Capture the cell that displays the provided text and extract its [X, Y] central coordinate. 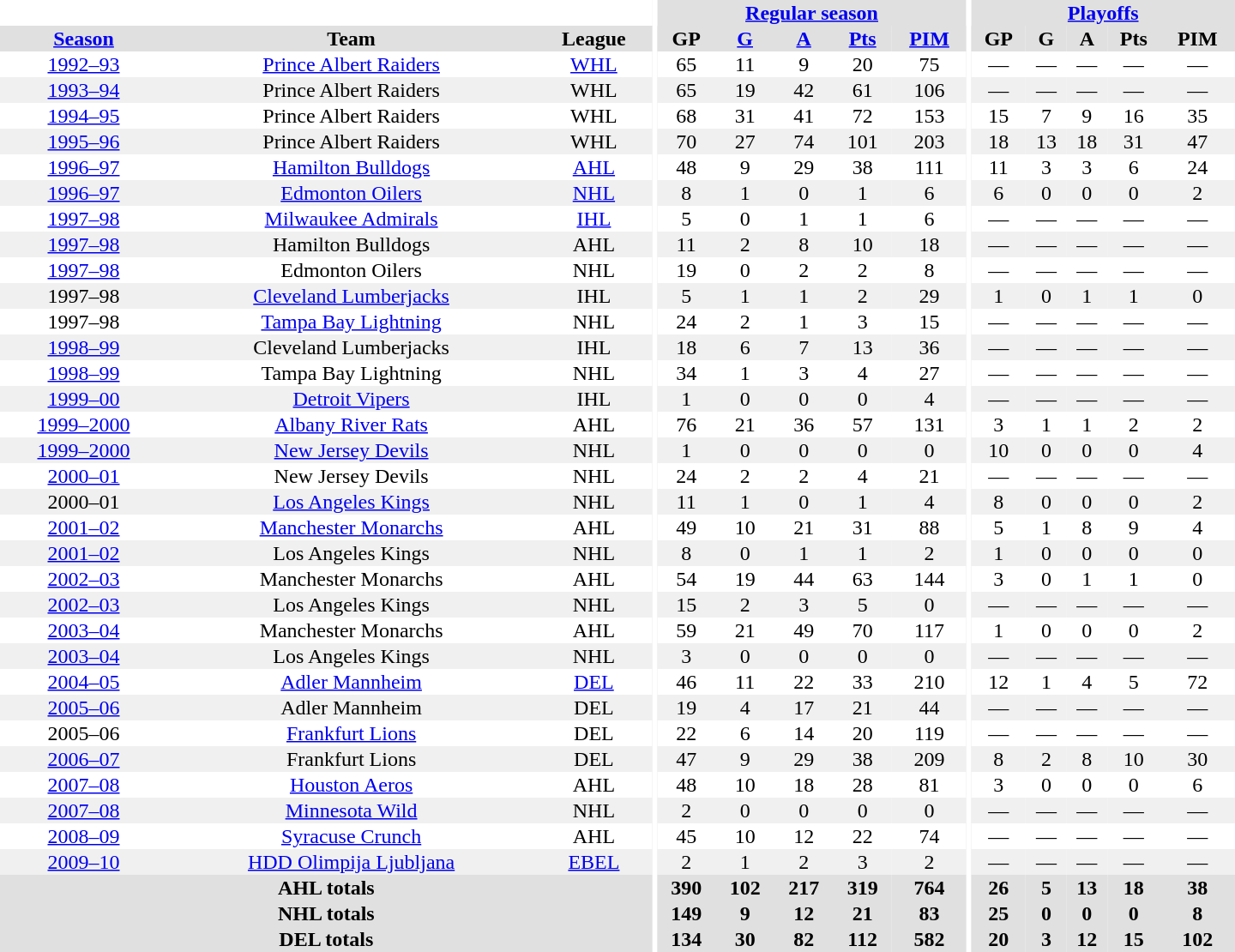
35 [1197, 116]
17 [804, 708]
1994–95 [84, 116]
1999–00 [84, 399]
582 [930, 939]
68 [686, 116]
101 [863, 142]
76 [686, 425]
390 [686, 888]
2009–10 [84, 862]
League [593, 39]
41 [804, 116]
Albany River Rats [352, 425]
59 [686, 630]
Detroit Vipers [352, 399]
81 [930, 785]
HDD Olimpija Ljubljana [352, 862]
217 [804, 888]
119 [930, 733]
1992–93 [84, 64]
42 [804, 90]
117 [930, 630]
106 [930, 90]
16 [1134, 116]
203 [930, 142]
210 [930, 682]
EBEL [593, 862]
75 [930, 64]
Season [84, 39]
209 [930, 759]
Syracuse Crunch [352, 836]
Milwaukee Admirals [352, 219]
149 [686, 913]
319 [863, 888]
Houston Aeros [352, 785]
25 [998, 913]
34 [686, 373]
2008–09 [84, 836]
Team [352, 39]
1995–96 [84, 142]
Regular season [811, 13]
14 [804, 733]
AHL totals [326, 888]
82 [804, 939]
57 [863, 425]
2004–05 [84, 682]
33 [863, 682]
88 [930, 527]
134 [686, 939]
112 [863, 939]
764 [930, 888]
61 [863, 90]
26 [998, 888]
2006–07 [84, 759]
46 [686, 682]
83 [930, 913]
111 [930, 167]
131 [930, 425]
63 [863, 579]
1993–94 [84, 90]
28 [863, 785]
45 [686, 836]
DEL totals [326, 939]
Playoffs [1103, 13]
Minnesota Wild [352, 810]
54 [686, 579]
NHL totals [326, 913]
144 [930, 579]
153 [930, 116]
